Determine the (X, Y) coordinate at the center of the cell enclosing the given text.  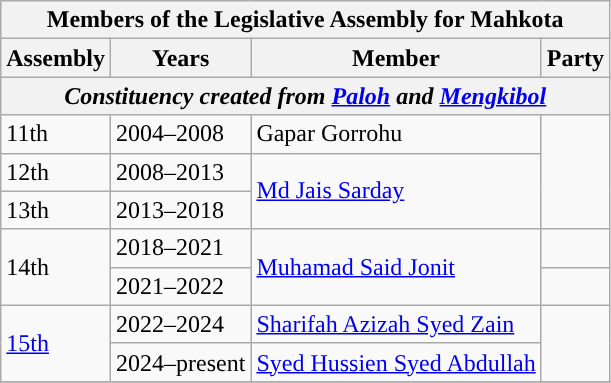
Member (396, 58)
2024–present (180, 362)
Members of the Legislative Assembly for Mahkota (306, 20)
Sharifah Azizah Syed Zain (396, 324)
2013–2018 (180, 210)
11th (56, 134)
2018–2021 (180, 248)
2021–2022 (180, 286)
Muhamad Said Jonit (396, 267)
Assembly (56, 58)
14th (56, 267)
2004–2008 (180, 134)
Party (575, 58)
Constituency created from Paloh and Mengkibol (306, 96)
Gapar Gorrohu (396, 134)
Years (180, 58)
2022–2024 (180, 324)
12th (56, 172)
2008–2013 (180, 172)
13th (56, 210)
Md Jais Sarday (396, 191)
15th (56, 343)
Syed Hussien Syed Abdullah (396, 362)
